Determine the [x, y] coordinate at the center of the cell enclosing the given text.  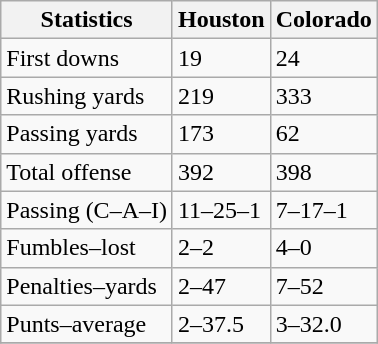
7–17–1 [324, 210]
Statistics [87, 20]
4–0 [324, 248]
Passing yards [87, 134]
333 [324, 96]
Houston [221, 20]
398 [324, 172]
Rushing yards [87, 96]
3–32.0 [324, 324]
Penalties–yards [87, 286]
7–52 [324, 286]
2–37.5 [221, 324]
First downs [87, 58]
62 [324, 134]
Punts–average [87, 324]
24 [324, 58]
173 [221, 134]
19 [221, 58]
Fumbles–lost [87, 248]
219 [221, 96]
2–47 [221, 286]
392 [221, 172]
11–25–1 [221, 210]
2–2 [221, 248]
Passing (C–A–I) [87, 210]
Colorado [324, 20]
Total offense [87, 172]
